Determine the (X, Y) coordinate at the center of the cell enclosing the given text.  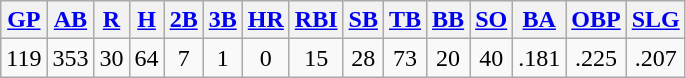
TB (404, 20)
SB (363, 20)
OBP (596, 20)
7 (184, 58)
BA (540, 20)
73 (404, 58)
1 (222, 58)
40 (492, 58)
30 (112, 58)
BB (448, 20)
2B (184, 20)
RBI (316, 20)
R (112, 20)
28 (363, 58)
.225 (596, 58)
0 (266, 58)
64 (146, 58)
HR (266, 20)
119 (24, 58)
GP (24, 20)
AB (70, 20)
15 (316, 58)
H (146, 20)
SLG (656, 20)
20 (448, 58)
.207 (656, 58)
3B (222, 20)
.181 (540, 58)
SO (492, 20)
353 (70, 58)
